Detect which cell encompasses the target text, then output its [X, Y] center coordinate. 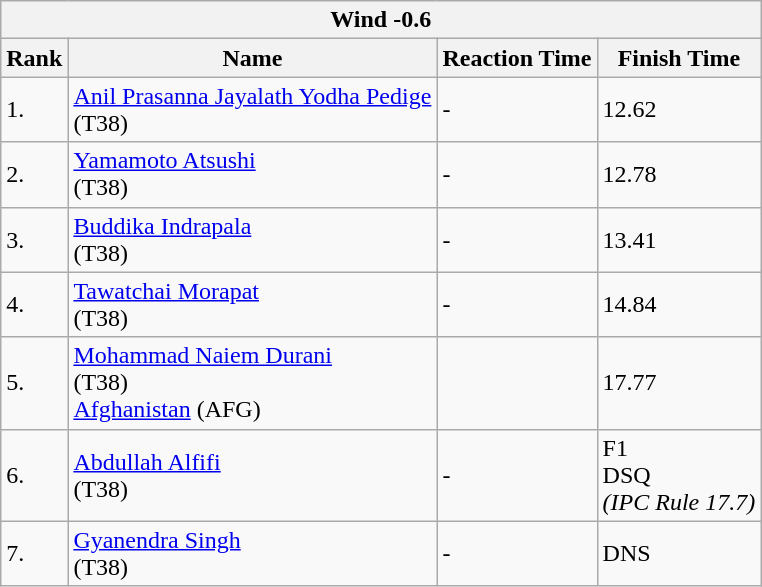
Yamamoto Atsushi(T38) [252, 174]
6. [34, 475]
DNS [679, 554]
Reaction Time [517, 58]
Rank [34, 58]
Finish Time [679, 58]
Name [252, 58]
14.84 [679, 304]
Mohammad Naiem Durani(T38) Afghanistan (AFG) [252, 383]
Anil Prasanna Jayalath Yodha Pedige(T38) [252, 110]
Wind -0.6 [381, 20]
F1DSQ(IPC Rule 17.7) [679, 475]
4. [34, 304]
12.62 [679, 110]
2. [34, 174]
3. [34, 240]
Buddika Indrapala(T38) [252, 240]
Gyanendra Singh(T38) [252, 554]
7. [34, 554]
12.78 [679, 174]
13.41 [679, 240]
1. [34, 110]
Tawatchai Morapat(T38) [252, 304]
Abdullah Alfifi(T38) [252, 475]
17.77 [679, 383]
5. [34, 383]
